Return the (x, y) coordinate for the center point of the cell that contains the specified text.  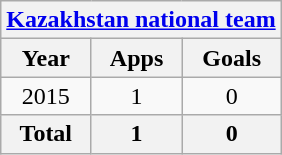
Apps (136, 58)
Goals (232, 58)
2015 (46, 96)
Kazakhstan national team (141, 20)
Year (46, 58)
Total (46, 134)
